Output the (X, Y) coordinate of the center of the cell containing the given text.  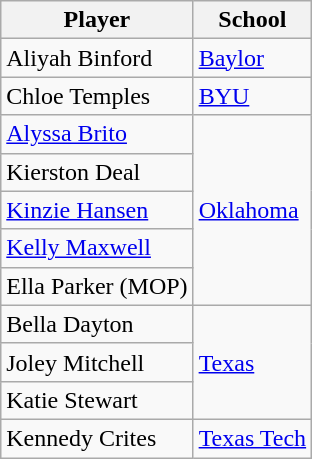
Kierston Deal (97, 172)
Kinzie Hansen (97, 210)
Alyssa Brito (97, 134)
Chloe Temples (97, 96)
School (252, 20)
BYU (252, 96)
Joley Mitchell (97, 362)
Player (97, 20)
Texas Tech (252, 438)
Kennedy Crites (97, 438)
Bella Dayton (97, 324)
Baylor (252, 58)
Ella Parker (MOP) (97, 286)
Katie Stewart (97, 400)
Texas (252, 362)
Kelly Maxwell (97, 248)
Oklahoma (252, 210)
Aliyah Binford (97, 58)
